Provide the [X, Y] coordinate of the cell's center where the given text is located.  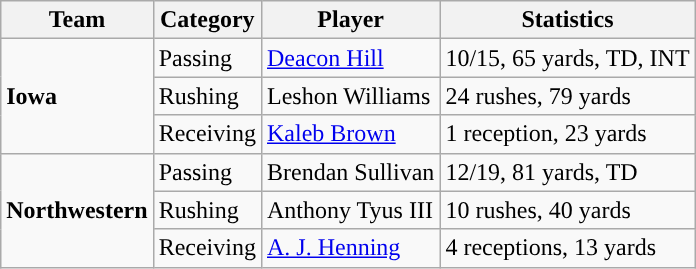
10 rushes, 40 yards [568, 210]
10/15, 65 yards, TD, INT [568, 58]
Kaleb Brown [350, 134]
Brendan Sullivan [350, 172]
12/19, 81 yards, TD [568, 172]
1 reception, 23 yards [568, 134]
Northwestern [77, 210]
Player [350, 20]
Anthony Tyus III [350, 210]
Deacon Hill [350, 58]
A. J. Henning [350, 248]
Iowa [77, 96]
Leshon Williams [350, 96]
Statistics [568, 20]
Category [207, 20]
24 rushes, 79 yards [568, 96]
4 receptions, 13 yards [568, 248]
Team [77, 20]
